Scan for the cell matching the given text and deliver its [X, Y] coordinate at center. 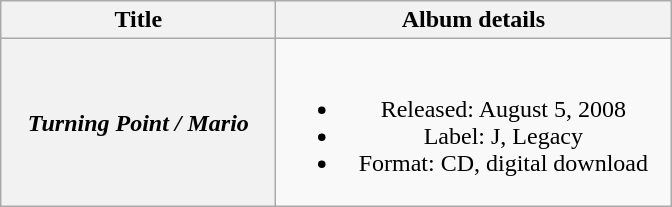
Turning Point / Mario [138, 122]
Released: August 5, 2008Label: J, LegacyFormat: CD, digital download [474, 122]
Album details [474, 20]
Title [138, 20]
